Search for the cell housing the specified text and yield its (x, y) center coordinate. 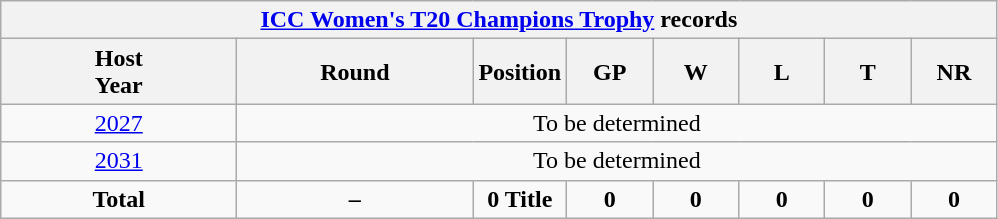
W (696, 72)
2031 (119, 161)
0 Title (520, 199)
Round (355, 72)
L (782, 72)
HostYear (119, 72)
Position (520, 72)
ICC Women's T20 Champions Trophy records (499, 20)
– (355, 199)
GP (610, 72)
T (868, 72)
NR (954, 72)
Total (119, 199)
2027 (119, 123)
